Identify which cell holds the provided text, then report its [x, y] central coordinate. 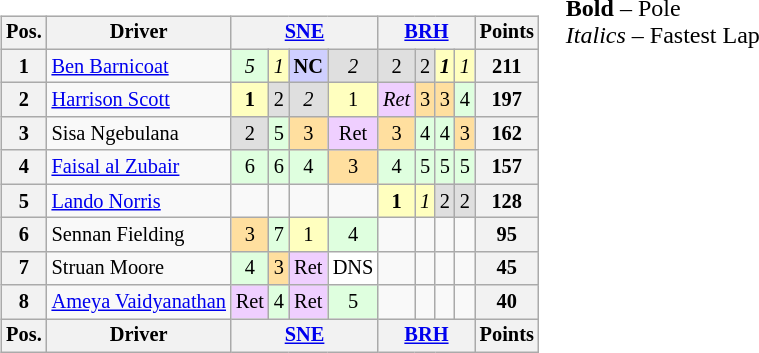
8 [24, 302]
Harrison Scott [139, 100]
128 [507, 201]
Lando Norris [139, 201]
Faisal al Zubair [139, 167]
Struan Moore [139, 268]
95 [507, 235]
40 [507, 302]
211 [507, 66]
Sisa Ngebulana [139, 134]
45 [507, 268]
197 [507, 100]
Sennan Fielding [139, 235]
157 [507, 167]
DNS [353, 268]
162 [507, 134]
Ameya Vaidyanathan [139, 302]
Ben Barnicoat [139, 66]
NC [308, 66]
